Determine the [X, Y] coordinate at the center of the cell enclosing the given text.  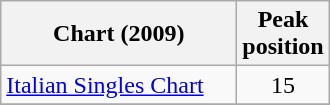
Peakposition [283, 34]
15 [283, 85]
Chart (2009) [119, 34]
Italian Singles Chart [119, 85]
